From the cell containing the given text, extract its center point as (X, Y) coordinate. 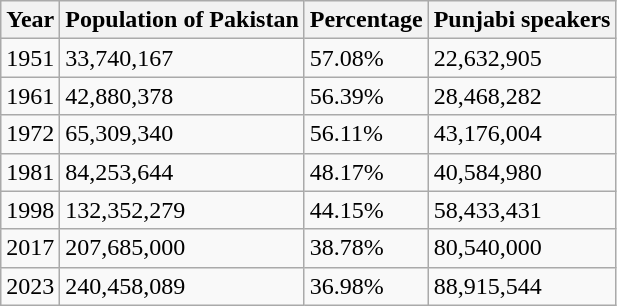
48.17% (366, 172)
28,468,282 (522, 96)
56.39% (366, 96)
84,253,644 (182, 172)
2023 (30, 286)
56.11% (366, 134)
65,309,340 (182, 134)
1998 (30, 210)
Population of Pakistan (182, 20)
22,632,905 (522, 58)
1972 (30, 134)
58,433,431 (522, 210)
42,880,378 (182, 96)
38.78% (366, 248)
57.08% (366, 58)
33,740,167 (182, 58)
1951 (30, 58)
207,685,000 (182, 248)
2017 (30, 248)
1961 (30, 96)
Year (30, 20)
44.15% (366, 210)
43,176,004 (522, 134)
40,584,980 (522, 172)
80,540,000 (522, 248)
Punjabi speakers (522, 20)
132,352,279 (182, 210)
240,458,089 (182, 286)
36.98% (366, 286)
1981 (30, 172)
Percentage (366, 20)
88,915,544 (522, 286)
